Pinpoint the cell where the given text exists, returning its (x, y) midpoint coordinate. 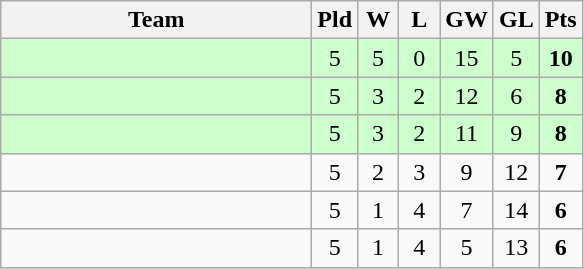
L (420, 20)
Team (156, 20)
Pld (335, 20)
10 (560, 58)
Pts (560, 20)
GW (467, 20)
W (378, 20)
13 (516, 248)
11 (467, 134)
14 (516, 210)
15 (467, 58)
GL (516, 20)
0 (420, 58)
